Extract the (x, y) coordinate from the center of the cell holding the provided text.  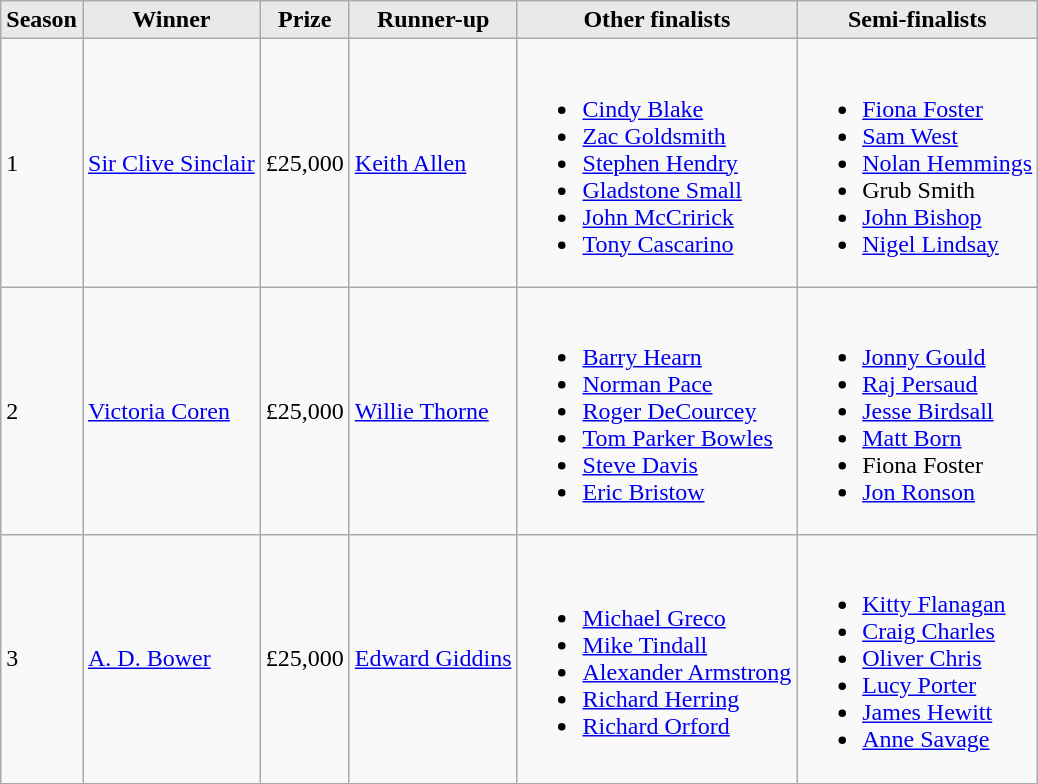
Kitty FlanaganCraig CharlesOliver ChrisLucy PorterJames HewittAnne Savage (918, 659)
A. D. Bower (171, 659)
Victoria Coren (171, 411)
Keith Allen (433, 163)
Cindy BlakeZac GoldsmithStephen HendryGladstone SmallJohn McCririckTony Cascarino (657, 163)
Willie Thorne (433, 411)
Other finalists (657, 20)
Semi-finalists (918, 20)
2 (42, 411)
3 (42, 659)
Edward Giddins (433, 659)
Season (42, 20)
Sir Clive Sinclair (171, 163)
Prize (304, 20)
Michael GrecoMike TindallAlexander ArmstrongRichard HerringRichard Orford (657, 659)
Runner-up (433, 20)
Fiona FosterSam WestNolan HemmingsGrub SmithJohn BishopNigel Lindsay (918, 163)
1 (42, 163)
Winner (171, 20)
Barry HearnNorman PaceRoger DeCourceyTom Parker BowlesSteve DavisEric Bristow (657, 411)
Jonny GouldRaj PersaudJesse BirdsallMatt BornFiona FosterJon Ronson (918, 411)
